Pinpoint the cell where the given text exists, returning its (x, y) midpoint coordinate. 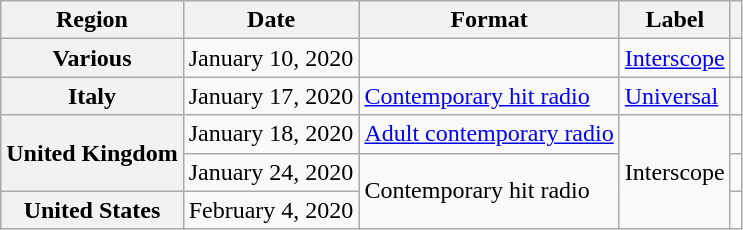
Universal (674, 96)
February 4, 2020 (271, 210)
January 24, 2020 (271, 172)
Italy (92, 96)
Various (92, 58)
Date (271, 20)
January 17, 2020 (271, 96)
United Kingdom (92, 153)
United States (92, 210)
Adult contemporary radio (489, 134)
January 18, 2020 (271, 134)
Region (92, 20)
Format (489, 20)
January 10, 2020 (271, 58)
Label (674, 20)
